Output the [x, y] coordinate of the center of the cell containing the given text.  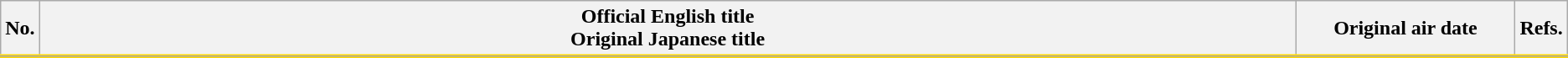
Original air date [1406, 29]
Official English title Original Japanese title [668, 29]
Refs. [1541, 29]
No. [20, 29]
